Scan for the cell matching the given text and deliver its [x, y] coordinate at center. 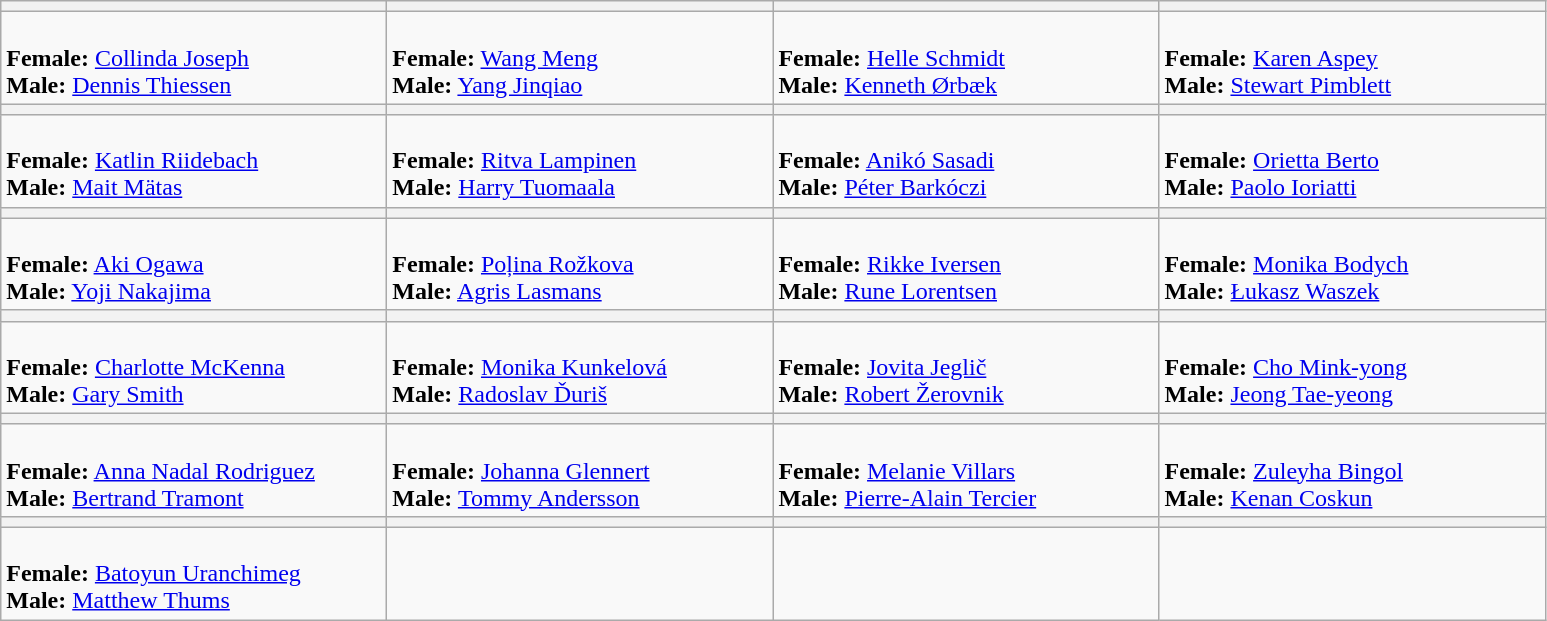
Female: Charlotte McKenna Male: Gary Smith [194, 367]
Female: Anna Nadal Rodriguez Male: Bertrand Tramont [194, 470]
Female: Katlin Riidebach Male: Mait Mätas [194, 161]
Female: Aki Ogawa Male: Yoji Nakajima [194, 264]
Female: Collinda Joseph Male: Dennis Thiessen [194, 58]
Female: Karen Aspey Male: Stewart Pimblett [1352, 58]
Female: Zuleyha Bingol Male: Kenan Coskun [1352, 470]
Female: Jovita Jeglič Male: Robert Žerovnik [966, 367]
Female: Anikó Sasadi Male: Péter Barkóczi [966, 161]
Female: Helle Schmidt Male: Kenneth Ørbæk [966, 58]
Female: Monika Bodych Male: Łukasz Waszek [1352, 264]
Female: Batoyun Uranchimeg Male: Matthew Thums [194, 573]
Female: Wang Meng Male: Yang Jinqiao [580, 58]
Female: Monika Kunkelová Male: Radoslav Ďuriš [580, 367]
Female: Cho Mink-yong Male: Jeong Tae-yeong [1352, 367]
Female: Ritva Lampinen Male: Harry Tuomaala [580, 161]
Female: Johanna Glennert Male: Tommy Andersson [580, 470]
Female: Melanie Villars Male: Pierre-Alain Tercier [966, 470]
Female: Poļina Rožkova Male: Agris Lasmans [580, 264]
Female: Rikke Iversen Male: Rune Lorentsen [966, 264]
Female: Orietta Berto Male: Paolo Ioriatti [1352, 161]
